Return (X, Y) of the center of cell containing provided text 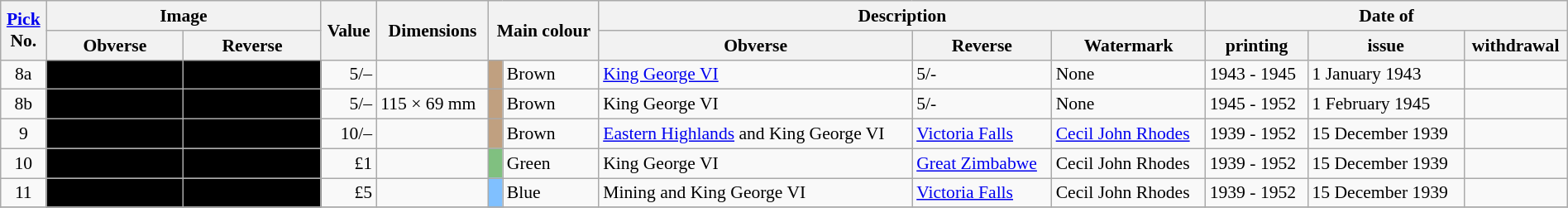
Eastern Highlands and King George VI (756, 134)
Description (902, 16)
£1 (349, 163)
10 (23, 163)
8a (23, 75)
issue (1386, 46)
10/– (349, 134)
1 February 1945 (1386, 104)
Great Zimbabwe (982, 163)
Green (551, 163)
Image (184, 16)
Watermark (1129, 46)
printing (1257, 46)
1943 - 1945 (1257, 75)
Value (349, 30)
1 January 1943 (1386, 75)
Blue (551, 193)
Dimensions (432, 30)
Main colour (544, 30)
Mining and King George VI (756, 193)
1945 - 1952 (1257, 104)
8b (23, 104)
withdrawal (1515, 46)
115 × 69 mm (432, 104)
9 (23, 134)
£5 (349, 193)
11 (23, 193)
PickNo. (23, 30)
Date of (1387, 16)
